Extract the (X, Y) coordinate from the center of the cell holding the provided text.  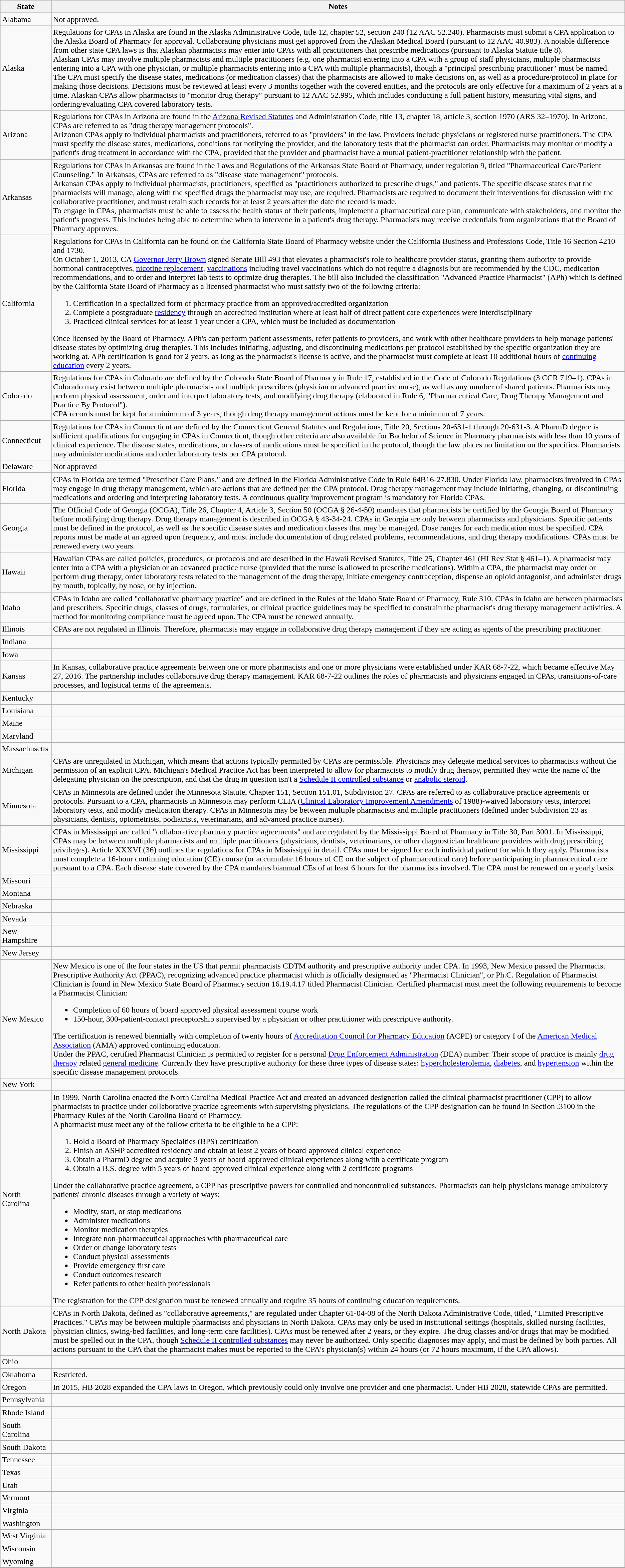
Hawaii (26, 572)
Indiana (26, 642)
Illinois (26, 629)
Massachusetts (26, 749)
Connecticut (26, 440)
Not approved. (338, 19)
North Dakota (26, 1331)
Alaska (26, 68)
Arizona (26, 135)
Wyoming (26, 1561)
Arkansas (26, 197)
Nebraska (26, 906)
Florida (26, 488)
Washington (26, 1523)
Notes (338, 7)
Wisconsin (26, 1549)
Maine (26, 723)
Not approved (338, 466)
Iowa (26, 655)
Georgia (26, 528)
Rhode Island (26, 1413)
Kansas (26, 676)
California (26, 303)
West Virginia (26, 1536)
Montana (26, 893)
Nevada (26, 918)
Vermont (26, 1498)
Missouri (26, 880)
Tennessee (26, 1460)
New York (26, 1085)
Delaware (26, 466)
South Dakota (26, 1447)
North Carolina (26, 1199)
Restricted. (338, 1375)
Oregon (26, 1387)
State (26, 7)
Alabama (26, 19)
Idaho (26, 607)
Michigan (26, 770)
New Hampshire (26, 936)
New Mexico (26, 1019)
New Jersey (26, 953)
Utah (26, 1485)
Minnesota (26, 805)
Virginia (26, 1511)
Mississippi (26, 850)
South Carolina (26, 1430)
Kentucky (26, 698)
Louisiana (26, 711)
Oklahoma (26, 1375)
Colorado (26, 396)
Maryland (26, 736)
Pennsylvania (26, 1400)
Texas (26, 1472)
Ohio (26, 1362)
